Return the [x, y] coordinate for the center point of the cell that contains the specified text.  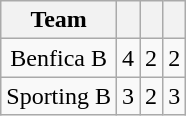
4 [128, 58]
Benfica B [59, 58]
Sporting B [59, 96]
Team [59, 20]
